Return (X, Y) of the center of cell containing provided text 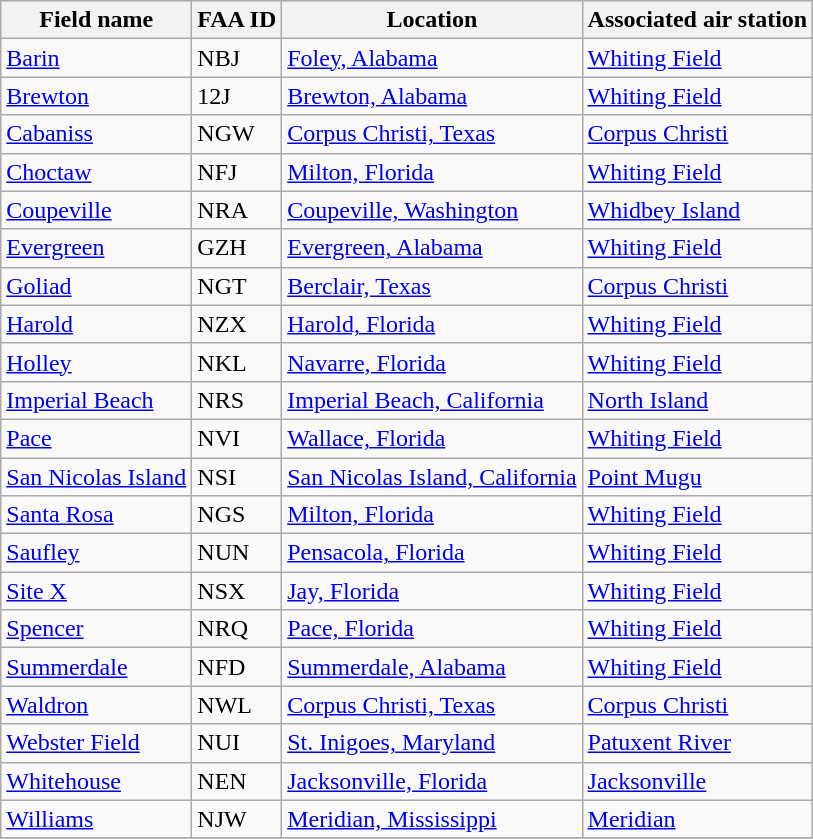
Choctaw (96, 172)
12J (237, 96)
Evergreen (96, 248)
Site X (96, 591)
Pensacola, Florida (432, 553)
Spencer (96, 629)
NVI (237, 438)
Berclair, Texas (432, 286)
San Nicolas Island (96, 477)
NRA (237, 210)
Imperial Beach (96, 400)
Brewton, Alabama (432, 96)
Barin (96, 58)
Coupeville, Washington (432, 210)
Whidbey Island (698, 210)
NWL (237, 705)
Santa Rosa (96, 515)
NEN (237, 781)
Jacksonville (698, 781)
Wallace, Florida (432, 438)
Webster Field (96, 743)
NGT (237, 286)
NSI (237, 477)
Jacksonville, Florida (432, 781)
NGW (237, 134)
Patuxent River (698, 743)
Jay, Florida (432, 591)
Harold (96, 324)
Pace, Florida (432, 629)
Meridian, Mississippi (432, 819)
Waldron (96, 705)
Location (432, 20)
Holley (96, 362)
Pace (96, 438)
Summerdale, Alabama (432, 667)
NGS (237, 515)
Goliad (96, 286)
NUN (237, 553)
San Nicolas Island, California (432, 477)
Cabaniss (96, 134)
St. Inigoes, Maryland (432, 743)
Summerdale (96, 667)
NRS (237, 400)
NSX (237, 591)
Field name (96, 20)
Point Mugu (698, 477)
Meridian (698, 819)
NKL (237, 362)
Associated air station (698, 20)
NFD (237, 667)
NJW (237, 819)
NRQ (237, 629)
Foley, Alabama (432, 58)
Saufley (96, 553)
Whitehouse (96, 781)
North Island (698, 400)
NUI (237, 743)
Williams (96, 819)
Imperial Beach, California (432, 400)
Coupeville (96, 210)
Navarre, Florida (432, 362)
Evergreen, Alabama (432, 248)
NBJ (237, 58)
Brewton (96, 96)
GZH (237, 248)
NZX (237, 324)
FAA ID (237, 20)
NFJ (237, 172)
Harold, Florida (432, 324)
